Locate the cell with the specified text and output its (X, Y) center coordinate. 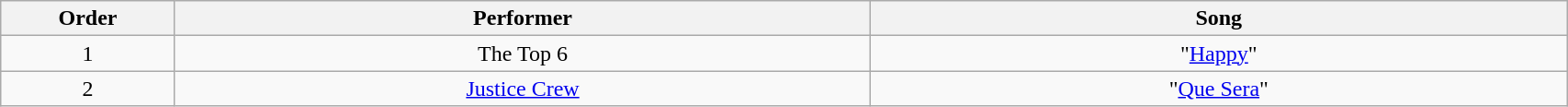
1 (88, 53)
"Happy" (1219, 53)
Order (88, 18)
2 (88, 89)
The Top 6 (523, 53)
Performer (523, 18)
Song (1219, 18)
"Que Sera" (1219, 89)
Justice Crew (523, 89)
